Determine the [X, Y] coordinate at the center of the cell enclosing the given text.  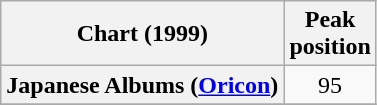
Peakposition [330, 34]
95 [330, 85]
Japanese Albums (Oricon) [142, 85]
Chart (1999) [142, 34]
